Scan for the cell matching the given text and deliver its (X, Y) coordinate at center. 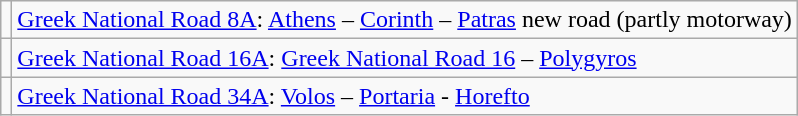
Greek National Road 16A: Greek National Road 16 – Polygyros (405, 58)
Greek National Road 34A: Volos – Portaria - Horefto (405, 96)
Greek National Road 8A: Athens – Corinth – Patras new road (partly motorway) (405, 20)
